From the cell containing the given text, extract its center point as (x, y) coordinate. 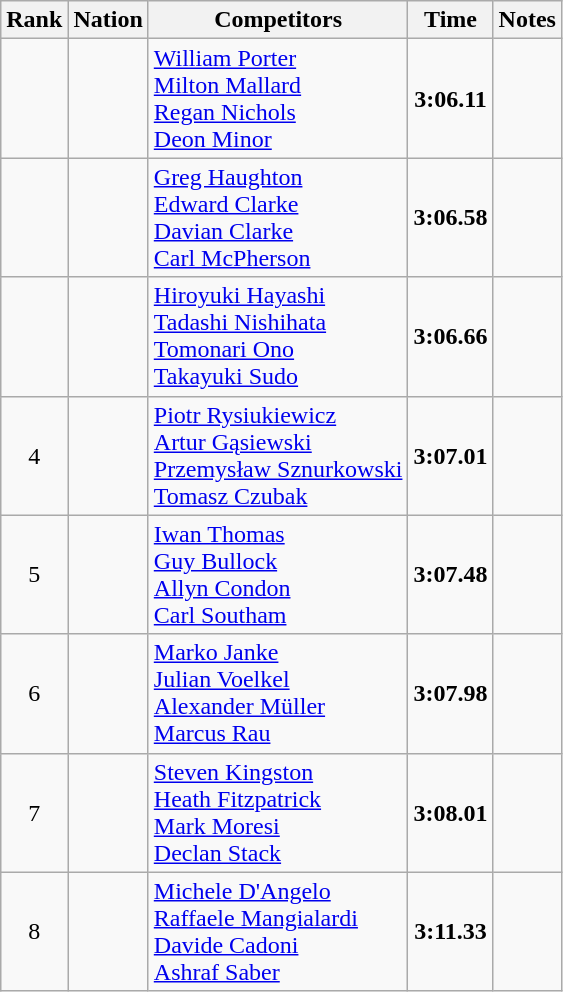
Competitors (278, 20)
3:06.11 (450, 98)
Michele D'AngeloRaffaele MangialardiDavide CadoniAshraf Saber (278, 932)
William PorterMilton MallardRegan NicholsDeon Minor (278, 98)
6 (34, 694)
Nation (108, 20)
Marko JankeJulian VoelkelAlexander MüllerMarcus Rau (278, 694)
8 (34, 932)
3:08.01 (450, 812)
Time (450, 20)
Rank (34, 20)
3:07.98 (450, 694)
7 (34, 812)
5 (34, 574)
Notes (527, 20)
3:06.58 (450, 218)
Steven KingstonHeath FitzpatrickMark MoresiDeclan Stack (278, 812)
3:11.33 (450, 932)
Iwan ThomasGuy BullockAllyn CondonCarl Southam (278, 574)
3:07.01 (450, 456)
3:06.66 (450, 336)
Greg HaughtonEdward ClarkeDavian ClarkeCarl McPherson (278, 218)
3:07.48 (450, 574)
4 (34, 456)
Piotr RysiukiewiczArtur GąsiewskiPrzemysław SznurkowskiTomasz Czubak (278, 456)
Hiroyuki HayashiTadashi NishihataTomonari OnoTakayuki Sudo (278, 336)
